Capture the cell that displays the provided text and extract its (x, y) central coordinate. 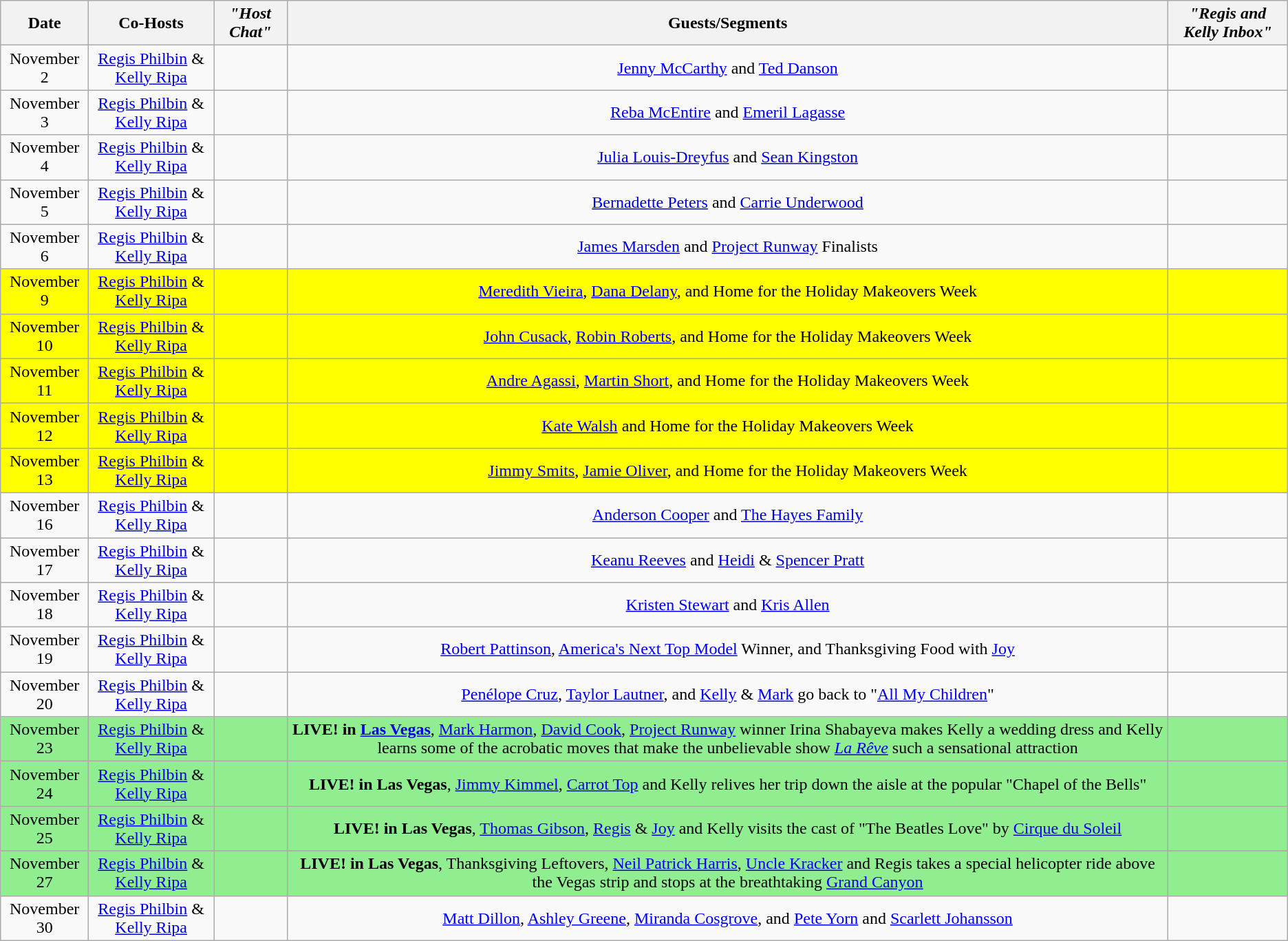
Bernadette Peters and Carrie Underwood (728, 202)
November 13 (45, 470)
Jimmy Smits, Jamie Oliver, and Home for the Holiday Makeovers Week (728, 470)
Penélope Cruz, Taylor Lautner, and Kelly & Mark go back to "All My Children" (728, 695)
Andre Agassi, Martin Short, and Home for the Holiday Makeovers Week (728, 381)
Kristen Stewart and Kris Allen (728, 605)
LIVE! in Las Vegas, Thomas Gibson, Regis & Joy and Kelly visits the cast of "The Beatles Love" by Cirque du Soleil (728, 828)
Date (45, 23)
November 10 (45, 336)
Co-Hosts (151, 23)
"Host Chat" (250, 23)
James Marsden and Project Runway Finalists (728, 246)
Meredith Vieira, Dana Delany, and Home for the Holiday Makeovers Week (728, 292)
November 4 (45, 157)
November 11 (45, 381)
Julia Louis-Dreyfus and Sean Kingston (728, 157)
November 5 (45, 202)
Robert Pattinson, America's Next Top Model Winner, and Thanksgiving Food with Joy (728, 649)
November 3 (45, 113)
Keanu Reeves and Heidi & Spencer Pratt (728, 560)
John Cusack, Robin Roberts, and Home for the Holiday Makeovers Week (728, 336)
November 16 (45, 515)
Anderson Cooper and The Hayes Family (728, 515)
November 17 (45, 560)
November 24 (45, 784)
November 19 (45, 649)
November 27 (45, 874)
November 2 (45, 67)
November 25 (45, 828)
Guests/Segments (728, 23)
November 18 (45, 605)
November 30 (45, 918)
Matt Dillon, Ashley Greene, Miranda Cosgrove, and Pete Yorn and Scarlett Johansson (728, 918)
November 9 (45, 292)
November 20 (45, 695)
November 23 (45, 739)
Reba McEntire and Emeril Lagasse (728, 113)
November 12 (45, 425)
LIVE! in Las Vegas, Jimmy Kimmel, Carrot Top and Kelly relives her trip down the aisle at the popular "Chapel of the Bells" (728, 784)
Kate Walsh and Home for the Holiday Makeovers Week (728, 425)
Jenny McCarthy and Ted Danson (728, 67)
November 6 (45, 246)
"Regis and Kelly Inbox" (1227, 23)
